Provide the [x, y] coordinate of the cell's center where the given text is located.  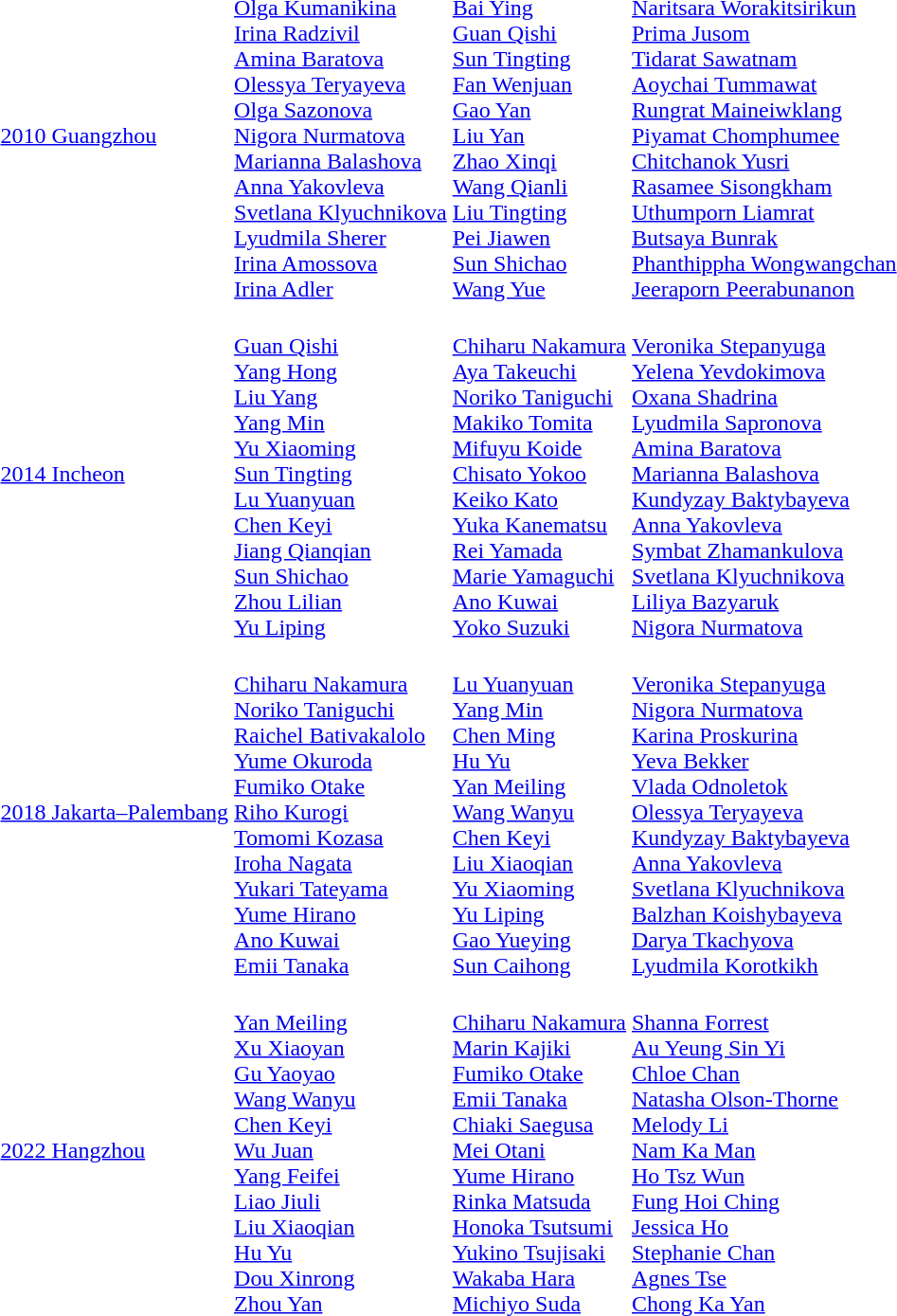
Lu YuanyuanYang MinChen MingHu YuYan MeilingWang WanyuChen KeyiLiu XiaoqianYu XiaomingYu LipingGao YueyingSun Caihong [539, 812]
Guan QishiYang HongLiu YangYang MinYu XiaomingSun TingtingLu YuanyuanChen KeyiJiang QianqianSun ShichaoZhou LilianYu Liping [341, 474]
